Capture the cell that displays the provided text and extract its [X, Y] central coordinate. 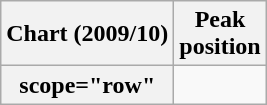
Peakposition [220, 34]
scope="row" [88, 85]
Chart (2009/10) [88, 34]
